Return [x, y] of the center of cell containing provided text 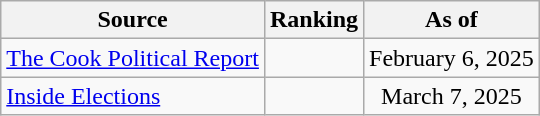
The Cook Political Report [133, 58]
March 7, 2025 [452, 96]
Inside Elections [133, 96]
As of [452, 20]
Source [133, 20]
Ranking [314, 20]
February 6, 2025 [452, 58]
